Identify which cell holds the provided text, then report its (X, Y) central coordinate. 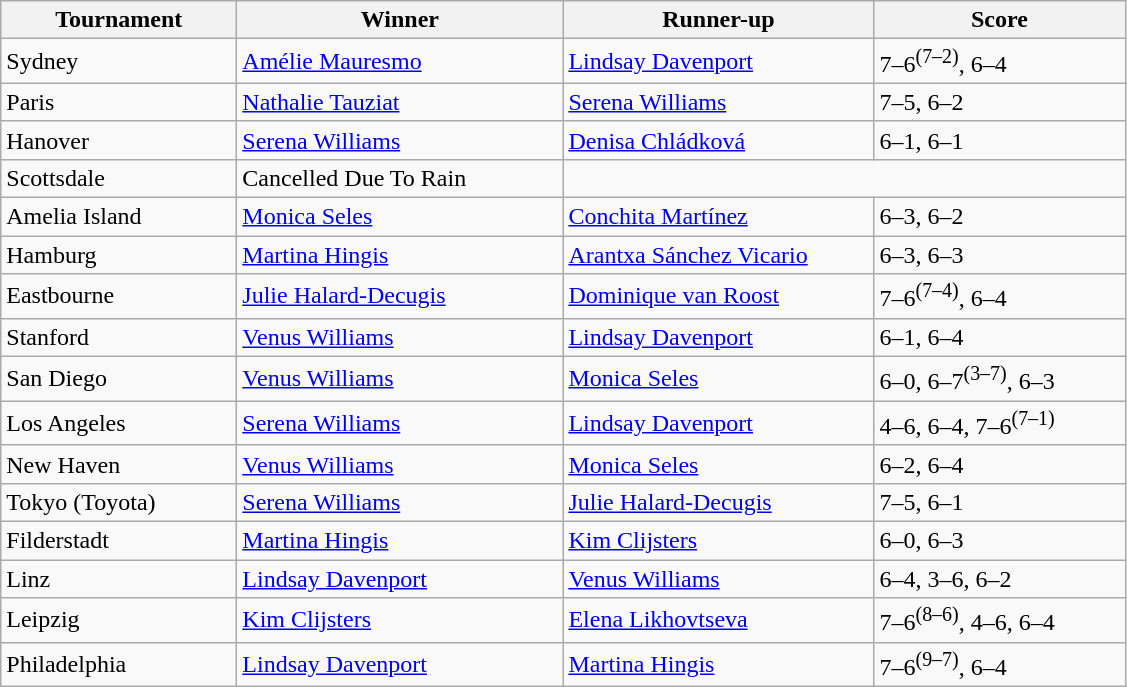
Arantxa Sánchez Vicario (718, 255)
7–6(7–2), 6–4 (1000, 62)
6–3, 6–3 (1000, 255)
7–5, 6–1 (1000, 502)
Philadelphia (119, 664)
Elena Likhovtseva (718, 620)
Hanover (119, 140)
San Diego (119, 378)
Tournament (119, 20)
Conchita Martínez (718, 217)
6–1, 6–4 (1000, 337)
Amelia Island (119, 217)
Winner (400, 20)
Scottsdale (119, 178)
Hamburg (119, 255)
6–0, 6–3 (1000, 541)
7–6(7–4), 6–4 (1000, 296)
New Haven (119, 464)
Score (1000, 20)
Nathalie Tauziat (400, 102)
Denisa Chládková (718, 140)
Stanford (119, 337)
Runner-up (718, 20)
Dominique van Roost (718, 296)
Amélie Mauresmo (400, 62)
Filderstadt (119, 541)
Sydney (119, 62)
Paris (119, 102)
Cancelled Due To Rain (400, 178)
Los Angeles (119, 424)
Tokyo (Toyota) (119, 502)
6–0, 6–7(3–7), 6–3 (1000, 378)
Leipzig (119, 620)
6–3, 6–2 (1000, 217)
4–6, 6–4, 7–6(7–1) (1000, 424)
7–5, 6–2 (1000, 102)
6–1, 6–1 (1000, 140)
Linz (119, 579)
7–6(8–6), 4–6, 6–4 (1000, 620)
Eastbourne (119, 296)
6–2, 6–4 (1000, 464)
6–4, 3–6, 6–2 (1000, 579)
7–6(9–7), 6–4 (1000, 664)
